Find where the given text appears and provide that cell's center as (x, y) coordinate. 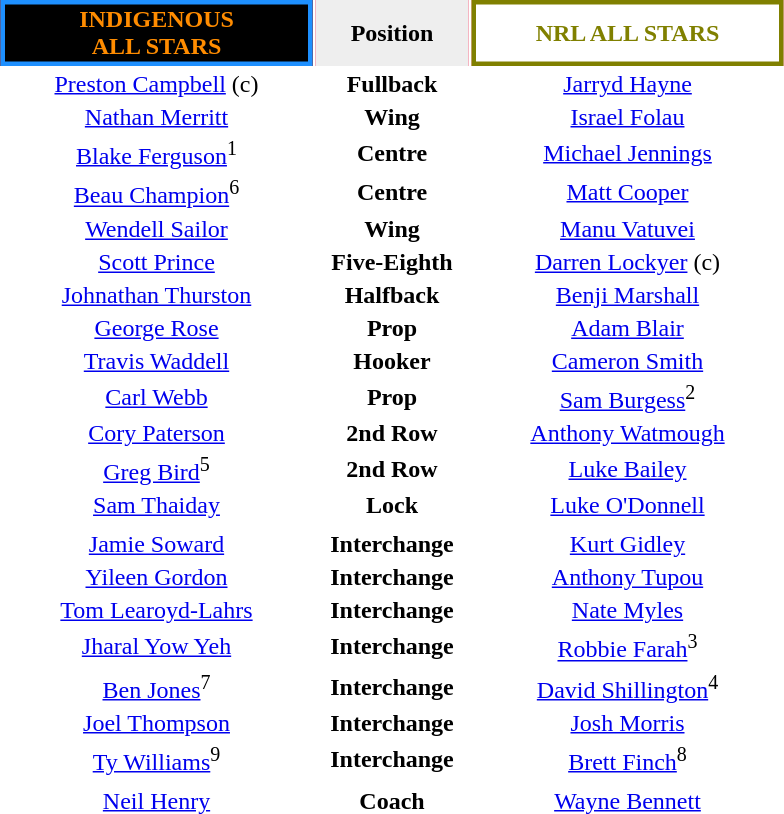
NRL ALL STARS (628, 33)
Josh Morris (628, 723)
Israel Folau (628, 117)
Sam Thaiday (156, 506)
Blake Ferguson1 (156, 153)
Jamie Soward (156, 545)
Benji Marshall (628, 295)
Anthony Tupou (628, 578)
Jharal Yow Yeh (156, 647)
Hooker (392, 361)
Nathan Merritt (156, 117)
Tom Learoyd-Lahrs (156, 611)
Scott Prince (156, 262)
Cameron Smith (628, 361)
Luke Bailey (628, 469)
Joel Thompson (156, 723)
Beau Champion6 (156, 192)
Kurt Gidley (628, 545)
Johnathan Thurston (156, 295)
David Shillington4 (628, 686)
Yileen Gordon (156, 578)
Matt Cooper (628, 192)
Preston Campbell (c) (156, 84)
Five-Eighth (392, 262)
Michael Jennings (628, 153)
Darren Lockyer (c) (628, 262)
Carl Webb (156, 397)
Brett Finch8 (628, 759)
Adam Blair (628, 328)
Ben Jones7 (156, 686)
Travis Waddell (156, 361)
Position (392, 33)
Luke O'Donnell (628, 506)
Greg Bird5 (156, 469)
Manu Vatuvei (628, 229)
Lock (392, 506)
Fullback (392, 84)
INDIGENOUS ALL STARS (156, 33)
Robbie Farah3 (628, 647)
Wendell Sailor (156, 229)
Halfback (392, 295)
Nate Myles (628, 611)
Anthony Watmough (628, 433)
Cory Paterson (156, 433)
George Rose (156, 328)
Jarryd Hayne (628, 84)
Ty Williams9 (156, 759)
Sam Burgess2 (628, 397)
